Find where the given text appears and provide that cell's center as [x, y] coordinate. 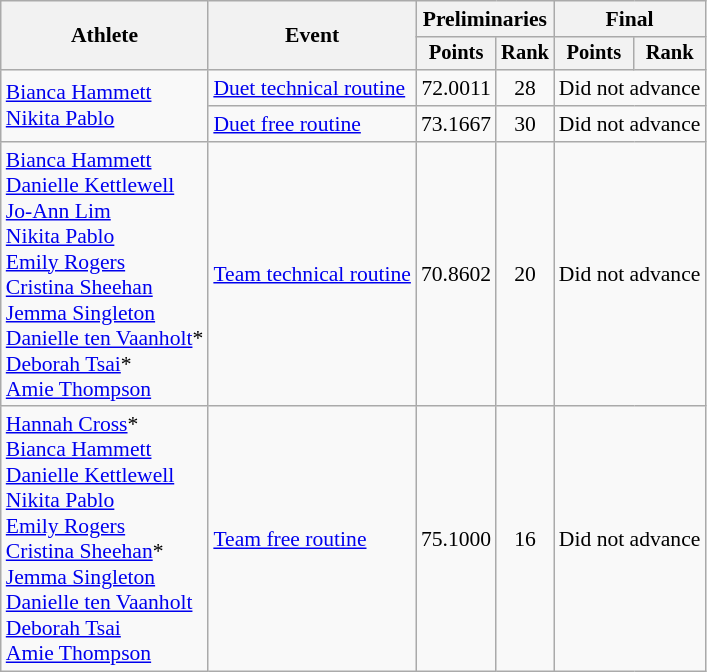
Preliminaries [485, 19]
Bianca HammettDanielle KettlewellJo-Ann LimNikita PabloEmily RogersCristina SheehanJemma SingletonDanielle ten Vaanholt*Deborah Tsai*Amie Thompson [105, 274]
70.8602 [456, 274]
30 [525, 124]
Duet technical routine [312, 88]
73.1667 [456, 124]
20 [525, 274]
Athlete [105, 36]
Duet free routine [312, 124]
75.1000 [456, 540]
Team free routine [312, 540]
Bianca HammettNikita Pablo [105, 106]
Team technical routine [312, 274]
16 [525, 540]
72.0011 [456, 88]
Event [312, 36]
Final [630, 19]
28 [525, 88]
Hannah Cross*Bianca HammettDanielle KettlewellNikita PabloEmily RogersCristina Sheehan*Jemma SingletonDanielle ten VaanholtDeborah TsaiAmie Thompson [105, 540]
